Search for the cell housing the specified text and yield its [X, Y] center coordinate. 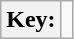
Key: [31, 20]
